Output the (X, Y) coordinate of the center of the cell containing the given text.  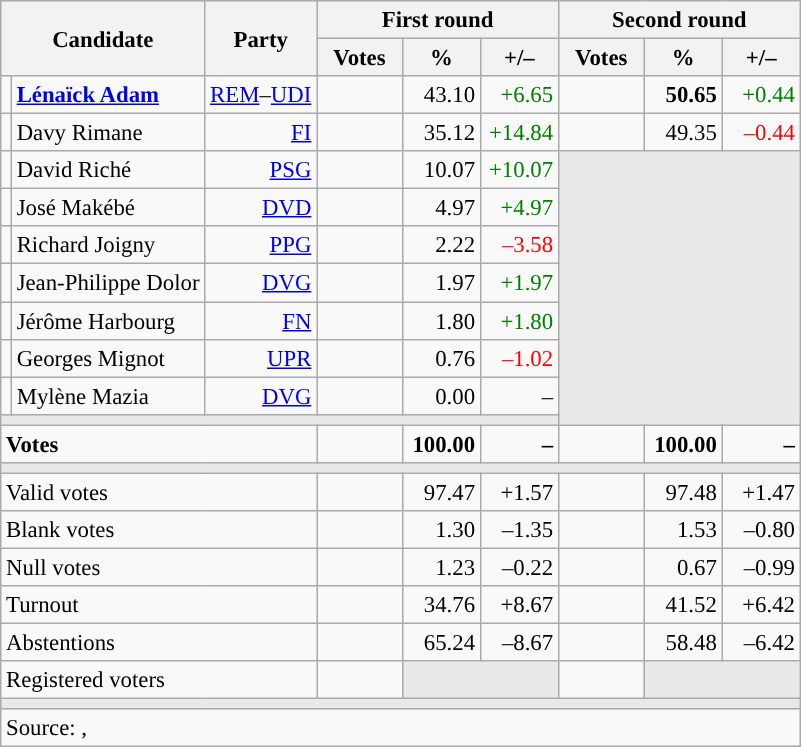
0.67 (683, 567)
+0.44 (761, 95)
1.97 (441, 283)
0.00 (441, 396)
10.07 (441, 170)
–3.58 (519, 245)
Mylène Mazia (108, 396)
Party (261, 38)
–8.67 (519, 643)
Abstentions (159, 643)
+10.07 (519, 170)
UPR (261, 358)
+1.80 (519, 321)
First round (438, 20)
+1.57 (519, 492)
FI (261, 133)
–0.99 (761, 567)
+8.67 (519, 605)
1.23 (441, 567)
1.53 (683, 530)
2.22 (441, 245)
DVD (261, 208)
Registered voters (159, 680)
–1.35 (519, 530)
+14.84 (519, 133)
REM–UDI (261, 95)
49.35 (683, 133)
Richard Joigny (108, 245)
41.52 (683, 605)
PPG (261, 245)
Georges Mignot (108, 358)
1.30 (441, 530)
+1.47 (761, 492)
Valid votes (159, 492)
FN (261, 321)
58.48 (683, 643)
65.24 (441, 643)
–0.80 (761, 530)
Second round (679, 20)
Candidate (103, 38)
97.47 (441, 492)
–0.22 (519, 567)
+6.42 (761, 605)
+6.65 (519, 95)
–0.44 (761, 133)
Jean-Philippe Dolor (108, 283)
–1.02 (519, 358)
Jérôme Harbourg (108, 321)
97.48 (683, 492)
34.76 (441, 605)
+4.97 (519, 208)
Null votes (159, 567)
50.65 (683, 95)
4.97 (441, 208)
35.12 (441, 133)
David Riché (108, 170)
Lénaïck Adam (108, 95)
–6.42 (761, 643)
0.76 (441, 358)
1.80 (441, 321)
+1.97 (519, 283)
PSG (261, 170)
José Makébé (108, 208)
Blank votes (159, 530)
43.10 (441, 95)
Davy Rimane (108, 133)
Turnout (159, 605)
Source: , (400, 728)
